Output the (x, y) coordinate of the center of the cell containing the given text.  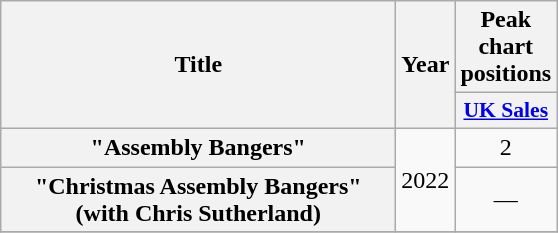
2 (506, 147)
UK Sales (506, 111)
"Assembly Bangers" (198, 147)
Year (426, 65)
2022 (426, 180)
Title (198, 65)
— (506, 198)
Peak chart positions (506, 47)
"Christmas Assembly Bangers"(with Chris Sutherland) (198, 198)
